Return [x, y] of the center of cell containing provided text 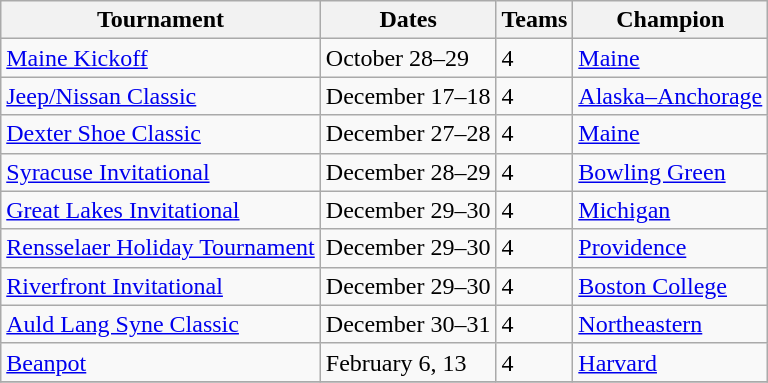
Harvard [670, 362]
Michigan [670, 210]
December 27–28 [408, 134]
Beanpot [161, 362]
Rensselaer Holiday Tournament [161, 248]
December 28–29 [408, 172]
December 30–31 [408, 324]
Great Lakes Invitational [161, 210]
February 6, 13 [408, 362]
December 17–18 [408, 96]
October 28–29 [408, 58]
Dexter Shoe Classic [161, 134]
Riverfront Invitational [161, 286]
Champion [670, 20]
Tournament [161, 20]
Bowling Green [670, 172]
Northeastern [670, 324]
Jeep/Nissan Classic [161, 96]
Auld Lang Syne Classic [161, 324]
Dates [408, 20]
Teams [534, 20]
Boston College [670, 286]
Syracuse Invitational [161, 172]
Providence [670, 248]
Alaska–Anchorage [670, 96]
Maine Kickoff [161, 58]
